Provide the [x, y] coordinate of the cell's center where the given text is located.  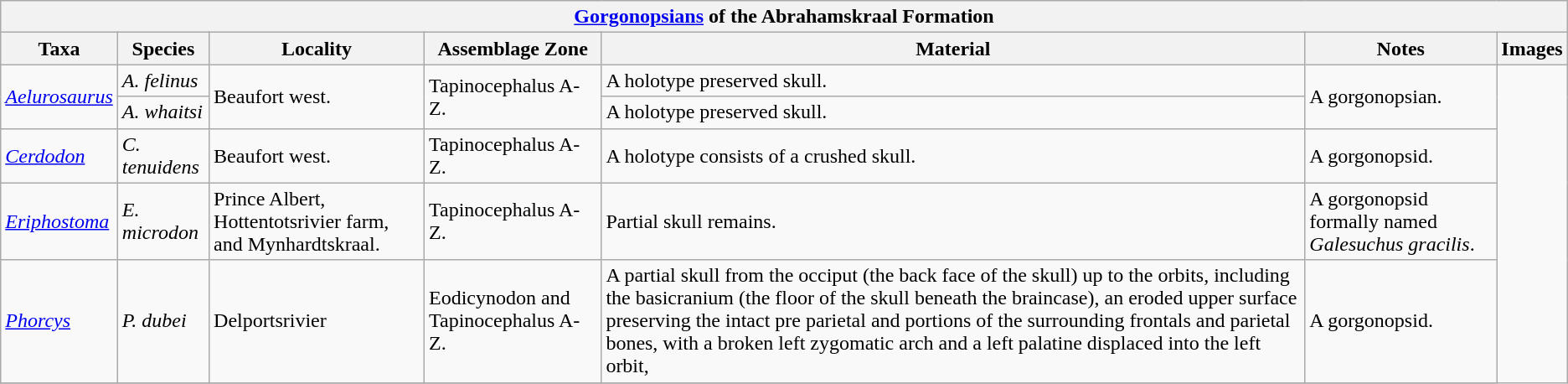
Aelurosaurus [59, 96]
Gorgonopsians of the Abrahamskraal Formation [784, 17]
Assemblage Zone [513, 49]
A gorgonopsid formally named Galesuchus gracilis. [1400, 221]
Images [1532, 49]
A. felinus [162, 80]
A. whaitsi [162, 112]
A gorgonopsian. [1400, 96]
E. microdon [162, 221]
Eriphostoma [59, 221]
Partial skull remains. [953, 221]
Locality [317, 49]
C. tenuidens [162, 156]
A holotype consists of a crushed skull. [953, 156]
Cerdodon [59, 156]
Delportsrivier [317, 321]
P. dubei [162, 321]
Prince Albert, Hottentotsrivier farm, and Mynhardtskraal. [317, 221]
Material [953, 49]
Species [162, 49]
Notes [1400, 49]
Eodicynodon and Tapinocephalus A-Z. [513, 321]
Phorcys [59, 321]
Taxa [59, 49]
